Provide the (x, y) coordinate of the cell's center where the given text is located.  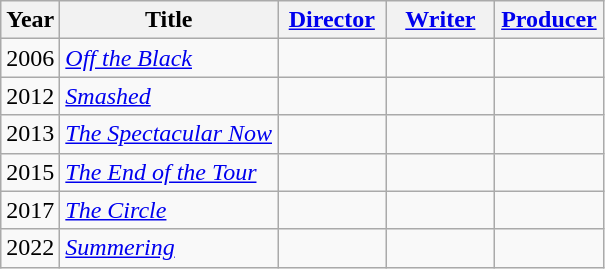
Writer (440, 20)
Producer (550, 20)
Off the Black (169, 58)
Director (332, 20)
Year (30, 20)
2015 (30, 172)
The Spectacular Now (169, 134)
Title (169, 20)
Smashed (169, 96)
Summering (169, 248)
2017 (30, 210)
The Circle (169, 210)
2013 (30, 134)
2006 (30, 58)
The End of the Tour (169, 172)
2022 (30, 248)
2012 (30, 96)
